Return (X, Y) of the center of cell containing provided text 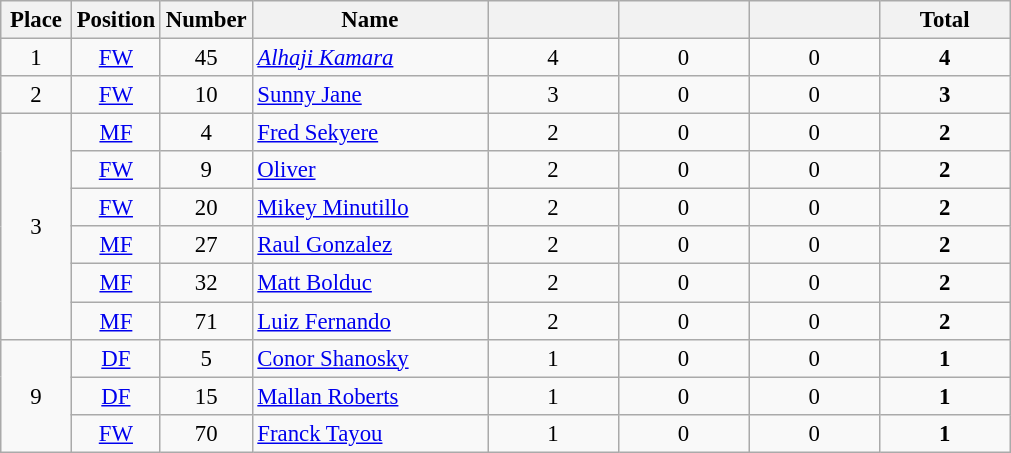
Alhaji Kamara (370, 58)
Place (36, 20)
Position (116, 20)
5 (206, 358)
20 (206, 208)
Franck Tayou (370, 433)
Name (370, 20)
Fred Sekyere (370, 133)
32 (206, 283)
10 (206, 95)
Matt Bolduc (370, 283)
Total (944, 20)
Mallan Roberts (370, 396)
27 (206, 245)
45 (206, 58)
71 (206, 321)
Number (206, 20)
70 (206, 433)
Luiz Fernando (370, 321)
Raul Gonzalez (370, 245)
Oliver (370, 170)
Mikey Minutillo (370, 208)
Conor Shanosky (370, 358)
15 (206, 396)
Sunny Jane (370, 95)
